Scan for the cell matching the given text and deliver its [x, y] coordinate at center. 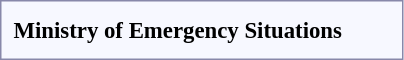
Ministry of Emergency Situations [178, 30]
